For the text-containing cell, return its midpoint in [x, y] coordinate format. 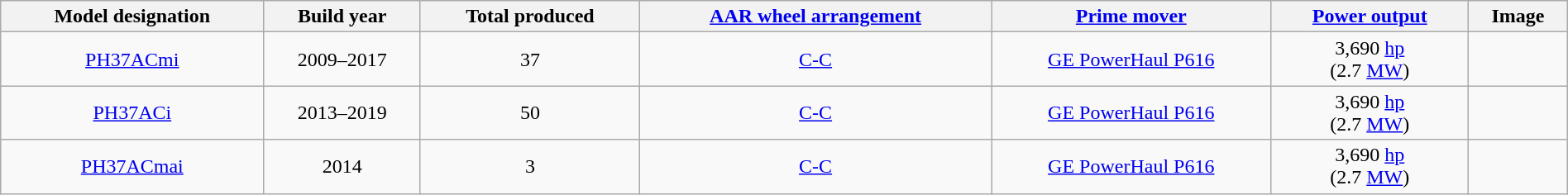
Power output [1370, 17]
2009–2017 [342, 59]
2014 [342, 167]
Image [1518, 17]
PH37ACmai [132, 167]
2013–2019 [342, 112]
Model designation [132, 17]
Total produced [529, 17]
PH37ACmi [132, 59]
Prime mover [1131, 17]
Build year [342, 17]
50 [529, 112]
AAR wheel arrangement [815, 17]
PH37ACi [132, 112]
3 [529, 167]
37 [529, 59]
